Determine the [x, y] coordinate at the center of the cell enclosing the given text.  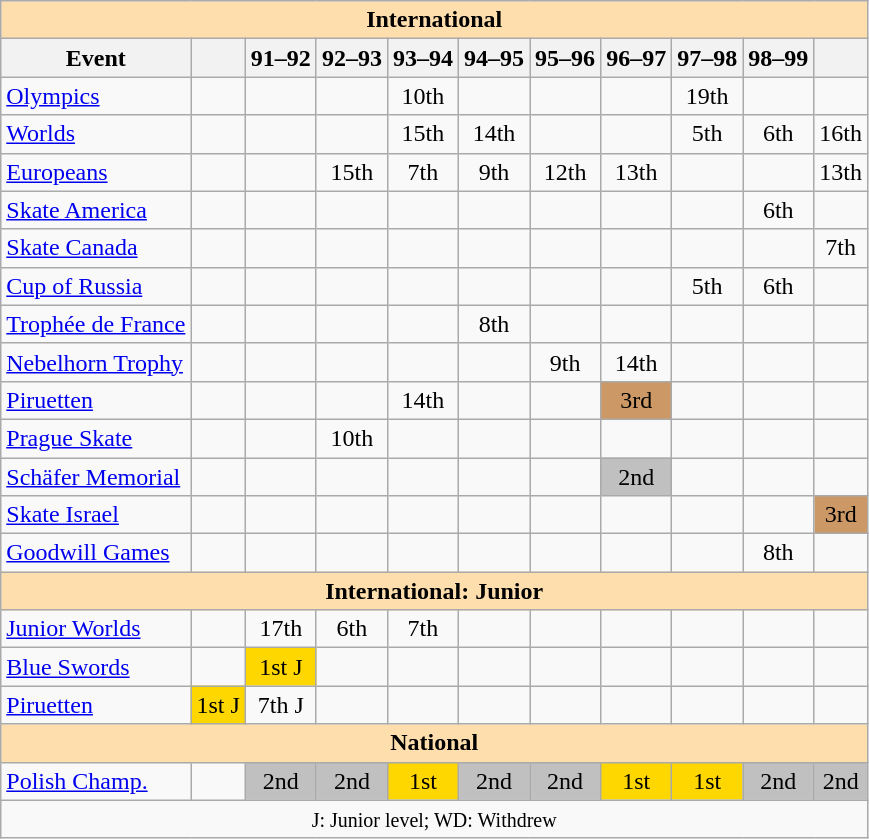
19th [708, 96]
Skate America [96, 210]
Blue Swords [96, 667]
7th J [280, 705]
International: Junior [434, 591]
97–98 [708, 58]
Skate Israel [96, 515]
International [434, 20]
92–93 [352, 58]
Goodwill Games [96, 553]
J: Junior level; WD: Withdrew [434, 819]
Worlds [96, 134]
Trophée de France [96, 324]
Junior Worlds [96, 629]
Event [96, 58]
Cup of Russia [96, 286]
93–94 [422, 58]
94–95 [494, 58]
95–96 [566, 58]
Nebelhorn Trophy [96, 362]
16th [841, 134]
12th [566, 172]
96–97 [636, 58]
91–92 [280, 58]
Prague Skate [96, 438]
Polish Champ. [96, 781]
Olympics [96, 96]
98–99 [778, 58]
Schäfer Memorial [96, 477]
17th [280, 629]
Europeans [96, 172]
National [434, 743]
Skate Canada [96, 248]
